Extract the [X, Y] coordinate from the center of the cell holding the provided text.  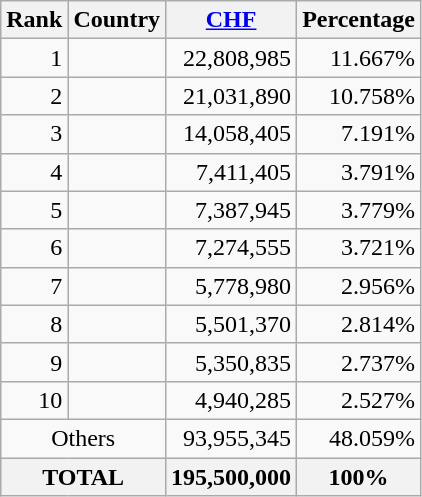
3 [34, 134]
14,058,405 [232, 134]
CHF [232, 20]
3.791% [359, 172]
Country [117, 20]
9 [34, 362]
7 [34, 286]
TOTAL [84, 477]
7.191% [359, 134]
21,031,890 [232, 96]
7,411,405 [232, 172]
10.758% [359, 96]
8 [34, 324]
11.667% [359, 58]
5 [34, 210]
Rank [34, 20]
Percentage [359, 20]
10 [34, 400]
100% [359, 477]
5,501,370 [232, 324]
2.956% [359, 286]
2.814% [359, 324]
2.737% [359, 362]
2.527% [359, 400]
5,350,835 [232, 362]
3.721% [359, 248]
2 [34, 96]
1 [34, 58]
3.779% [359, 210]
22,808,985 [232, 58]
4,940,285 [232, 400]
4 [34, 172]
6 [34, 248]
5,778,980 [232, 286]
48.059% [359, 438]
195,500,000 [232, 477]
7,387,945 [232, 210]
Others [84, 438]
7,274,555 [232, 248]
93,955,345 [232, 438]
